Provide the [X, Y] coordinate of the cell's center where the given text is located.  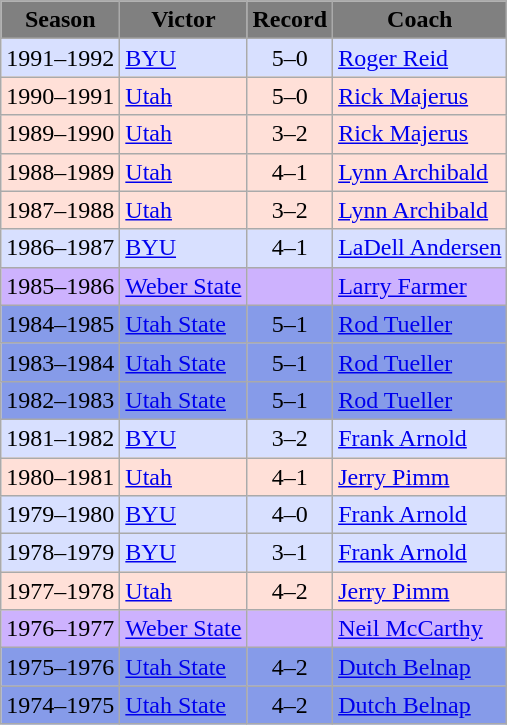
1989–1990 [60, 134]
1976–1977 [60, 629]
Record [290, 20]
Roger Reid [420, 58]
Larry Farmer [420, 286]
Season [60, 20]
Victor [184, 20]
1981–1982 [60, 438]
4–0 [290, 515]
1979–1980 [60, 515]
1986–1987 [60, 248]
1983–1984 [60, 362]
1990–1991 [60, 96]
1982–1983 [60, 400]
1985–1986 [60, 286]
1975–1976 [60, 667]
1991–1992 [60, 58]
1977–1978 [60, 591]
1980–1981 [60, 477]
1974–1975 [60, 705]
LaDell Andersen [420, 248]
Coach [420, 20]
1984–1985 [60, 324]
Neil McCarthy [420, 629]
1978–1979 [60, 553]
1987–1988 [60, 210]
1988–1989 [60, 172]
3–1 [290, 553]
